Output the [x, y] coordinate of the center of the cell containing the given text.  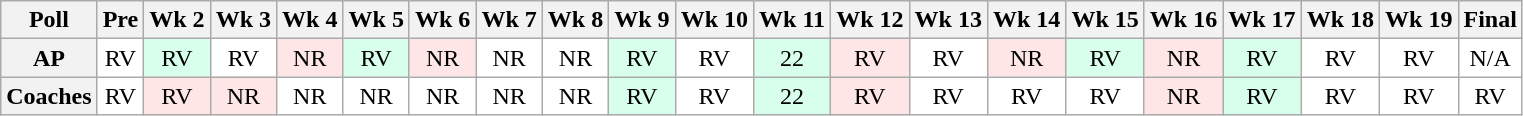
Wk 8 [575, 20]
Wk 5 [376, 20]
Wk 14 [1026, 20]
Wk 4 [310, 20]
Wk 10 [714, 20]
Wk 13 [948, 20]
Wk 16 [1183, 20]
Wk 18 [1340, 20]
Coaches [49, 96]
Final [1490, 20]
Wk 7 [509, 20]
Wk 17 [1262, 20]
Wk 2 [177, 20]
Wk 11 [792, 20]
Poll [49, 20]
N/A [1490, 58]
Wk 3 [243, 20]
Wk 12 [870, 20]
Wk 19 [1419, 20]
Wk 9 [642, 20]
Pre [120, 20]
AP [49, 58]
Wk 15 [1105, 20]
Wk 6 [442, 20]
